Find where the given text appears and provide that cell's center as (x, y) coordinate. 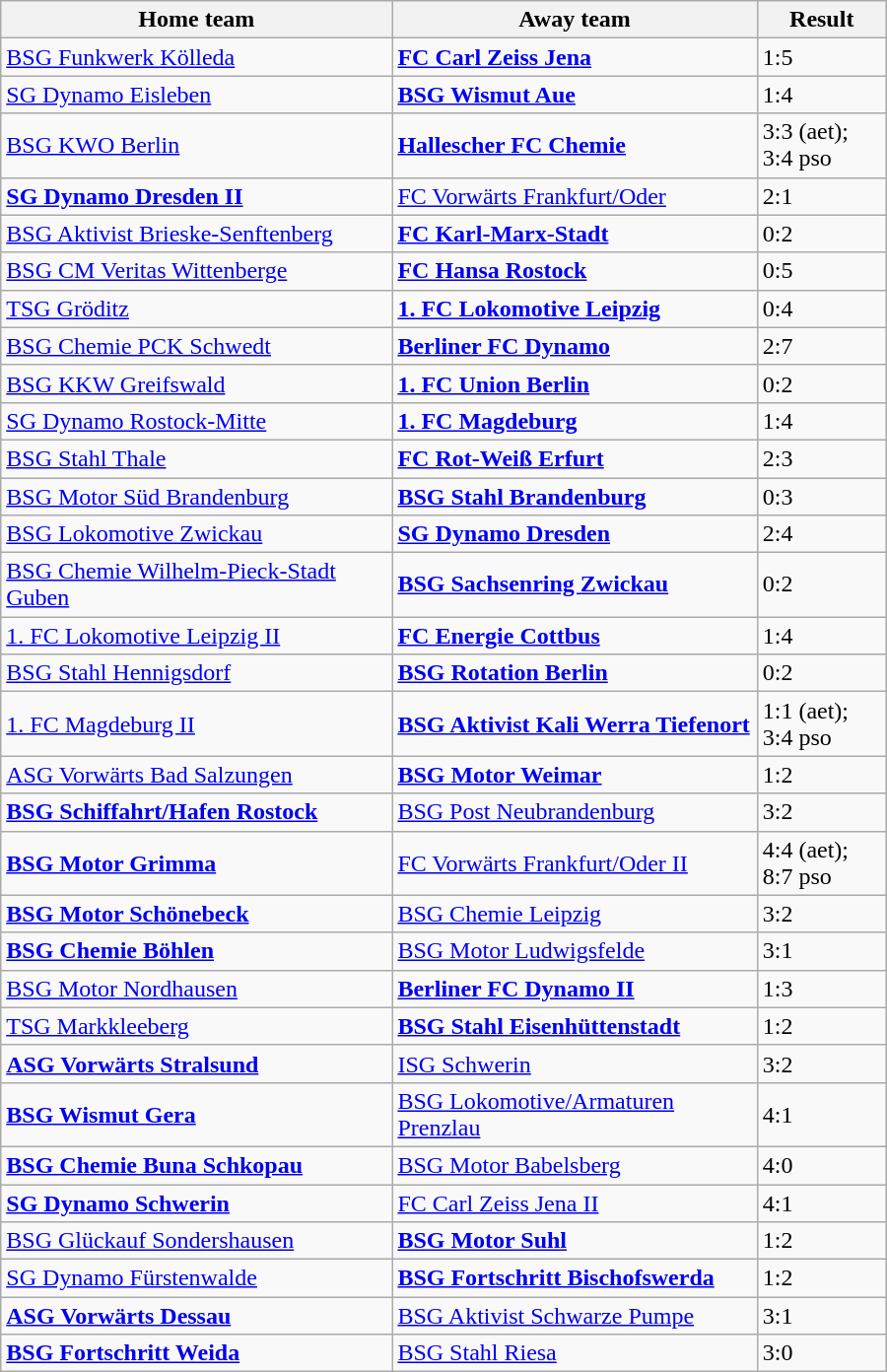
2:7 (822, 346)
FC Energie Cottbus (575, 636)
1:1 (aet); 3:4 pso (822, 723)
1:5 (822, 57)
FC Carl Zeiss Jena (575, 57)
BSG Chemie Buna Schkopau (197, 1165)
4:4 (aet); 8:7 pso (822, 863)
BSG Aktivist Brieske-Senftenberg (197, 234)
BSG Chemie Böhlen (197, 951)
1. FC Union Berlin (575, 383)
BSG Chemie Wilhelm-Pieck-Stadt Guben (197, 585)
BSG Rotation Berlin (575, 673)
ASG Vorwärts Stralsund (197, 1063)
1. FC Magdeburg II (197, 723)
2:4 (822, 534)
BSG Post Neubrandenburg (575, 812)
ASG Vorwärts Bad Salzungen (197, 775)
BSG Motor Ludwigsfelde (575, 951)
1. FC Lokomotive Leipzig (575, 309)
BSG Fortschritt Bischofswerda (575, 1278)
1. FC Magdeburg (575, 421)
0:5 (822, 271)
FC Vorwärts Frankfurt/Oder (575, 196)
BSG Stahl Brandenburg (575, 496)
BSG Stahl Riesa (575, 1353)
BSG Motor Grimma (197, 863)
BSG Wismut Gera (197, 1114)
Away team (575, 20)
BSG Motor Süd Brandenburg (197, 496)
BSG Aktivist Schwarze Pumpe (575, 1316)
BSG Motor Weimar (575, 775)
SG Dynamo Fürstenwalde (197, 1278)
TSG Gröditz (197, 309)
Berliner FC Dynamo (575, 346)
0:3 (822, 496)
BSG Motor Schönebeck (197, 914)
BSG Funkwerk Kölleda (197, 57)
Hallescher FC Chemie (575, 146)
BSG KWO Berlin (197, 146)
2:1 (822, 196)
4:0 (822, 1165)
0:4 (822, 309)
SG Dynamo Eisleben (197, 95)
BSG Stahl Hennigsdorf (197, 673)
Result (822, 20)
1:3 (822, 989)
BSG KKW Greifswald (197, 383)
ISG Schwerin (575, 1063)
BSG Lokomotive/Armaturen Prenzlau (575, 1114)
BSG Lokomotive Zwickau (197, 534)
FC Karl-Marx-Stadt (575, 234)
BSG Chemie Leipzig (575, 914)
FC Rot-Weiß Erfurt (575, 458)
BSG Glückauf Sondershausen (197, 1241)
2:3 (822, 458)
Home team (197, 20)
BSG Aktivist Kali Werra Tiefenort (575, 723)
BSG Motor Nordhausen (197, 989)
ASG Vorwärts Dessau (197, 1316)
BSG Fortschritt Weida (197, 1353)
SG Dynamo Schwerin (197, 1203)
BSG Sachsenring Zwickau (575, 585)
BSG Motor Suhl (575, 1241)
BSG Stahl Thale (197, 458)
BSG Schiffahrt/Hafen Rostock (197, 812)
SG Dynamo Dresden II (197, 196)
FC Vorwärts Frankfurt/Oder II (575, 863)
BSG Chemie PCK Schwedt (197, 346)
3:3 (aet); 3:4 pso (822, 146)
SG Dynamo Dresden (575, 534)
FC Carl Zeiss Jena II (575, 1203)
3:0 (822, 1353)
Berliner FC Dynamo II (575, 989)
BSG Stahl Eisenhüttenstadt (575, 1026)
SG Dynamo Rostock-Mitte (197, 421)
BSG Wismut Aue (575, 95)
BSG CM Veritas Wittenberge (197, 271)
TSG Markkleeberg (197, 1026)
FC Hansa Rostock (575, 271)
BSG Motor Babelsberg (575, 1165)
1. FC Lokomotive Leipzig II (197, 636)
